Pinpoint the cell where the given text exists, returning its [x, y] midpoint coordinate. 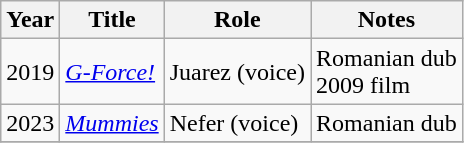
2023 [30, 123]
Romanian dub [387, 123]
Notes [387, 20]
Year [30, 20]
G-Force! [112, 72]
Nefer (voice) [237, 123]
2019 [30, 72]
Title [112, 20]
Romanian dub2009 film [387, 72]
Juarez (voice) [237, 72]
Mummies [112, 123]
Role [237, 20]
